Extract the [X, Y] coordinate from the center of the cell holding the provided text.  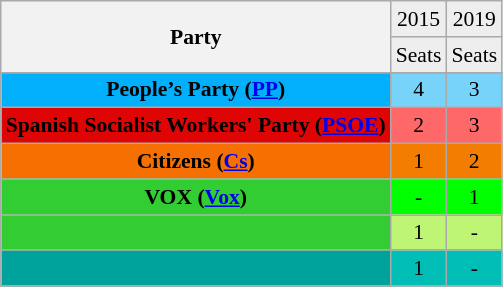
People’s Party (PP) [196, 90]
Spanish Socialist Workers' Party (PSOE) [196, 126]
4 [419, 90]
2019 [474, 19]
Party [196, 36]
Citizens (Cs) [196, 162]
2015 [419, 19]
VOX (Vox) [196, 197]
